Identify which cell holds the provided text, then report its [x, y] central coordinate. 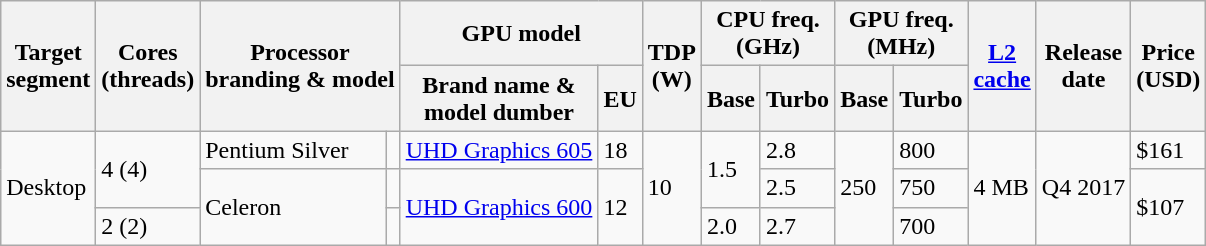
EU [620, 98]
250 [864, 188]
750 [931, 188]
GPU model [521, 34]
Releasedate [1083, 66]
4 MB [1002, 188]
2.7 [797, 226]
$161 [1168, 150]
12 [620, 207]
CPU freq.(GHz) [768, 34]
UHD Graphics 605 [499, 150]
Processorbranding & model [300, 66]
Brand name &model dumber [499, 98]
Cores(threads) [148, 66]
Targetsegment [48, 66]
800 [931, 150]
Price(USD) [1168, 66]
GPU freq.(MHz) [902, 34]
TDP(W) [672, 66]
Q4 2017 [1083, 188]
700 [931, 226]
1.5 [730, 169]
2 (2) [148, 226]
2.8 [797, 150]
4 (4) [148, 169]
Celeron [294, 207]
Desktop [48, 188]
2.5 [797, 188]
18 [620, 150]
10 [672, 188]
UHD Graphics 600 [499, 207]
$107 [1168, 207]
Pentium Silver [294, 150]
L2cache [1002, 66]
2.0 [730, 226]
